Pinpoint the cell where the given text exists, returning its (x, y) midpoint coordinate. 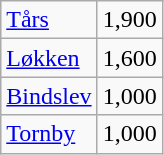
1,900 (130, 20)
Tornby (49, 134)
Tårs (49, 20)
Bindslev (49, 96)
Løkken (49, 58)
1,600 (130, 58)
